Output the (x, y) coordinate of the center of the cell containing the given text.  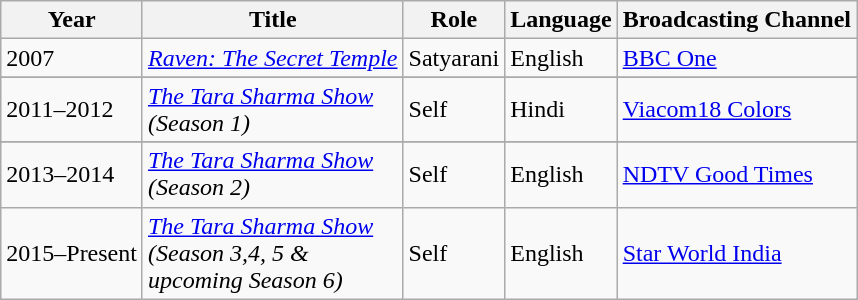
2013–2014 (72, 174)
BBC One (736, 58)
Viacom18 Colors (736, 110)
Role (454, 20)
2015–Present (72, 253)
The Tara Sharma Show(Season 2) (272, 174)
Year (72, 20)
NDTV Good Times (736, 174)
2011–2012 (72, 110)
Star World India (736, 253)
Title (272, 20)
The Tara Sharma Show(Season 3,4, 5 &upcoming Season 6) (272, 253)
Broadcasting Channel (736, 20)
The Tara Sharma Show(Season 1) (272, 110)
Hindi (561, 110)
2007 (72, 58)
Raven: The Secret Temple (272, 58)
Language (561, 20)
Satyarani (454, 58)
